Extract the (X, Y) coordinate from the center of the cell holding the provided text.  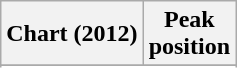
Chart (2012) (72, 34)
Peakposition (189, 34)
